Locate the cell with the specified text and output its (X, Y) center coordinate. 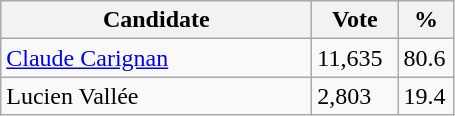
11,635 (355, 58)
Vote (355, 20)
Claude Carignan (156, 58)
Lucien Vallée (156, 96)
19.4 (426, 96)
% (426, 20)
80.6 (426, 58)
Candidate (156, 20)
2,803 (355, 96)
